Provide the [x, y] coordinate of the cell's center where the given text is located.  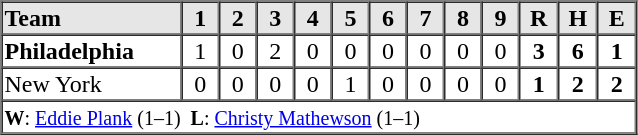
R [538, 18]
4 [313, 18]
H [578, 18]
5 [351, 18]
9 [501, 18]
W: Eddie Plank (1–1) L: Christy Mathewson (1–1) [319, 116]
New York [92, 84]
Philadelphia [92, 50]
E [616, 18]
Team [92, 18]
8 [463, 18]
7 [426, 18]
